Provide the (X, Y) coordinate of the cell's center where the given text is located.  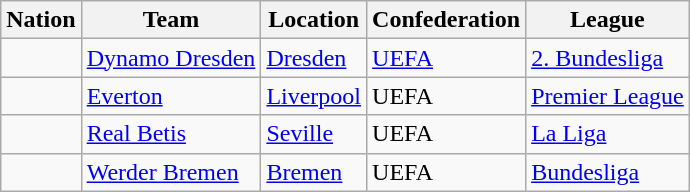
La Liga (608, 134)
Location (314, 20)
Dresden (314, 58)
Seville (314, 134)
2. Bundesliga (608, 58)
Liverpool (314, 96)
Team (171, 20)
Dynamo Dresden (171, 58)
Confederation (446, 20)
Bremen (314, 172)
Everton (171, 96)
League (608, 20)
Werder Bremen (171, 172)
Premier League (608, 96)
Nation (41, 20)
Bundesliga (608, 172)
Real Betis (171, 134)
